Return the (x, y) coordinate for the center point of the cell that contains the specified text.  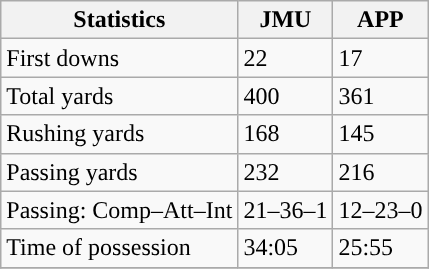
168 (286, 134)
12–23–0 (380, 210)
Passing yards (120, 172)
Total yards (120, 96)
Passing: Comp–Att–Int (120, 210)
400 (286, 96)
First downs (120, 58)
21–36–1 (286, 210)
Rushing yards (120, 134)
17 (380, 58)
Time of possession (120, 248)
34:05 (286, 248)
232 (286, 172)
22 (286, 58)
216 (380, 172)
361 (380, 96)
Statistics (120, 20)
JMU (286, 20)
145 (380, 134)
25:55 (380, 248)
APP (380, 20)
